Scan for the cell matching the given text and deliver its [X, Y] coordinate at center. 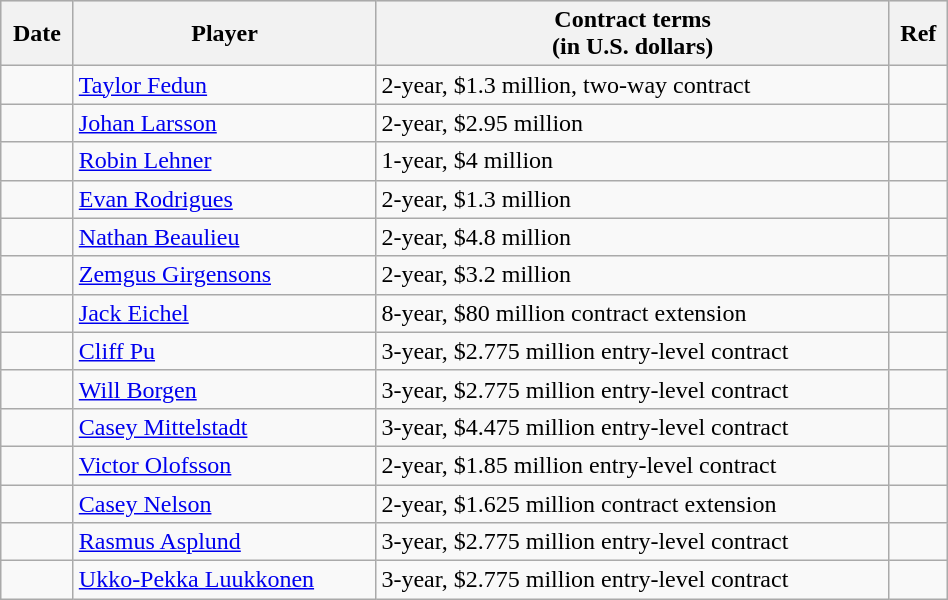
Contract terms(in U.S. dollars) [632, 34]
Jack Eichel [224, 313]
Cliff Pu [224, 351]
Ukko-Pekka Luukkonen [224, 580]
Johan Larsson [224, 123]
2-year, $4.8 million [632, 237]
Ref [918, 34]
8-year, $80 million contract extension [632, 313]
Casey Mittelstadt [224, 427]
2-year, $1.85 million entry-level contract [632, 465]
Will Borgen [224, 389]
Evan Rodrigues [224, 199]
Taylor Fedun [224, 85]
2-year, $1.3 million [632, 199]
Zemgus Girgensons [224, 275]
Casey Nelson [224, 503]
Player [224, 34]
1-year, $4 million [632, 161]
Nathan Beaulieu [224, 237]
2-year, $2.95 million [632, 123]
Date [38, 34]
Rasmus Asplund [224, 542]
Victor Olofsson [224, 465]
3-year, $4.475 million entry-level contract [632, 427]
2-year, $1.3 million, two-way contract [632, 85]
Robin Lehner [224, 161]
2-year, $1.625 million contract extension [632, 503]
2-year, $3.2 million [632, 275]
